Pinpoint the cell where the given text exists, returning its (X, Y) midpoint coordinate. 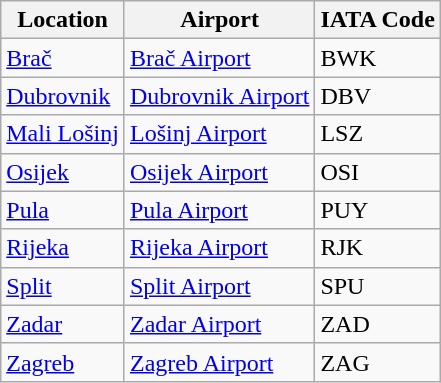
Pula (63, 210)
Dubrovnik Airport (219, 96)
SPU (378, 286)
Dubrovnik (63, 96)
Brač Airport (219, 58)
OSI (378, 172)
Rijeka Airport (219, 248)
Mali Lošinj (63, 134)
Pula Airport (219, 210)
Zadar (63, 324)
Zagreb Airport (219, 362)
DBV (378, 96)
Osijek (63, 172)
Zagreb (63, 362)
Zadar Airport (219, 324)
Split (63, 286)
LSZ (378, 134)
IATA Code (378, 20)
Split Airport (219, 286)
RJK (378, 248)
ZAG (378, 362)
ZAD (378, 324)
PUY (378, 210)
Rijeka (63, 248)
Location (63, 20)
BWK (378, 58)
Brač (63, 58)
Airport (219, 20)
Osijek Airport (219, 172)
Lošinj Airport (219, 134)
